Search for the cell housing the specified text and yield its [X, Y] center coordinate. 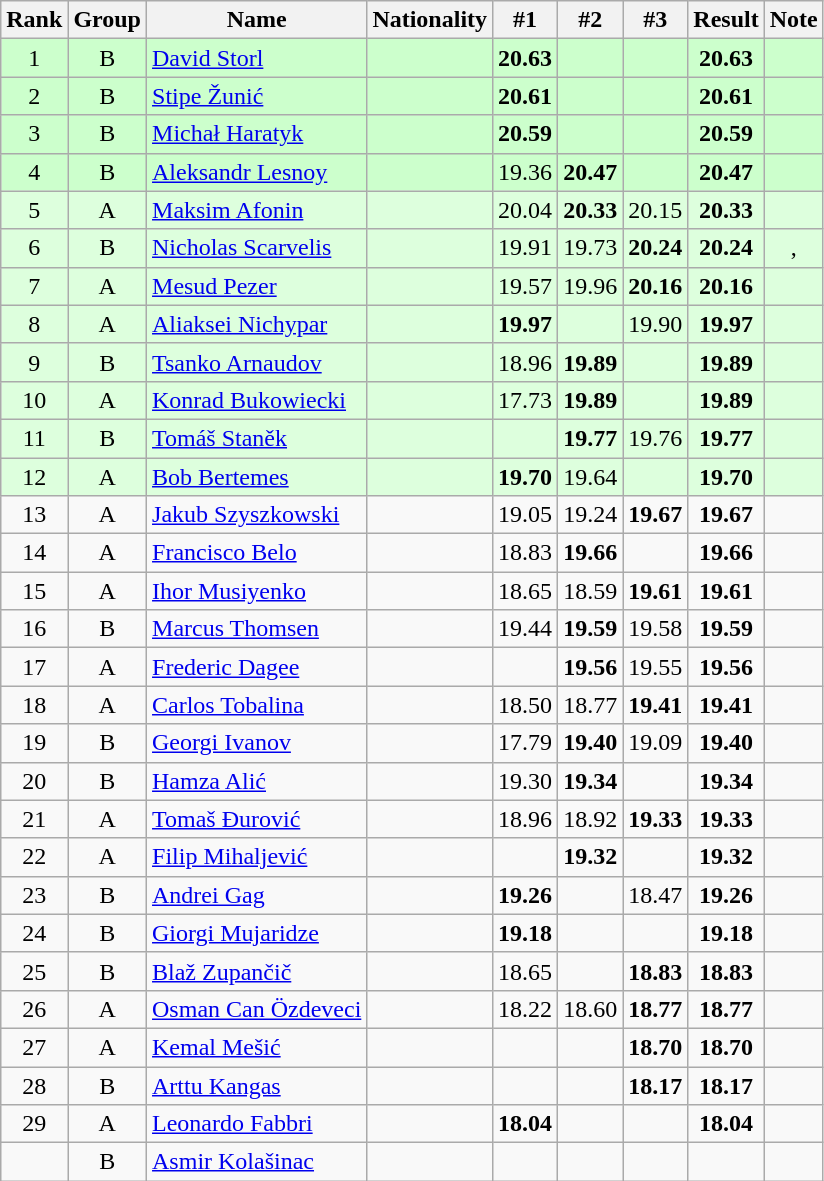
4 [34, 172]
Mesud Pezer [257, 286]
18.47 [656, 895]
19.96 [590, 286]
7 [34, 286]
Carlos Tobalina [257, 705]
Frederic Dagee [257, 667]
Stipe Žunić [257, 96]
Nationality [430, 20]
Nicholas Scarvelis [257, 248]
Blaž Zupančič [257, 971]
17.73 [526, 400]
#3 [656, 20]
18.59 [590, 591]
10 [34, 400]
Georgi Ivanov [257, 743]
Maksim Afonin [257, 210]
20.04 [526, 210]
8 [34, 324]
18.60 [590, 1009]
18.92 [590, 819]
Ihor Musiyenko [257, 591]
Asmir Kolašinac [257, 1162]
19.57 [526, 286]
Marcus Thomsen [257, 629]
1 [34, 58]
24 [34, 933]
Michał Haratyk [257, 134]
19.24 [590, 515]
Giorgi Mujaridze [257, 933]
5 [34, 210]
12 [34, 477]
19.09 [656, 743]
, [794, 248]
28 [34, 1085]
9 [34, 362]
13 [34, 515]
19 [34, 743]
Tsanko Arnaudov [257, 362]
Leonardo Fabbri [257, 1124]
19.30 [526, 781]
29 [34, 1124]
16 [34, 629]
#2 [590, 20]
14 [34, 553]
19.36 [526, 172]
Jakub Szyszkowski [257, 515]
Name [257, 20]
19.55 [656, 667]
3 [34, 134]
11 [34, 438]
19.73 [590, 248]
26 [34, 1009]
15 [34, 591]
21 [34, 819]
27 [34, 1047]
Osman Can Özdeveci [257, 1009]
19.05 [526, 515]
6 [34, 248]
Bob Bertemes [257, 477]
17.79 [526, 743]
18.50 [526, 705]
19.91 [526, 248]
20 [34, 781]
19.64 [590, 477]
Konrad Bukowiecki [257, 400]
Note [794, 20]
18.22 [526, 1009]
#1 [526, 20]
Andrei Gag [257, 895]
19.58 [656, 629]
22 [34, 857]
2 [34, 96]
23 [34, 895]
25 [34, 971]
Arttu Kangas [257, 1085]
Aliaksei Nichypar [257, 324]
Tomáš Staněk [257, 438]
David Storl [257, 58]
19.90 [656, 324]
Group [108, 20]
Hamza Alić [257, 781]
20.15 [656, 210]
Kemal Mešić [257, 1047]
Filip Mihaljević [257, 857]
19.76 [656, 438]
Francisco Belo [257, 553]
Result [726, 20]
Rank [34, 20]
17 [34, 667]
18 [34, 705]
Tomaš Đurović [257, 819]
Aleksandr Lesnoy [257, 172]
19.44 [526, 629]
